Scan for the cell matching the given text and deliver its (x, y) coordinate at center. 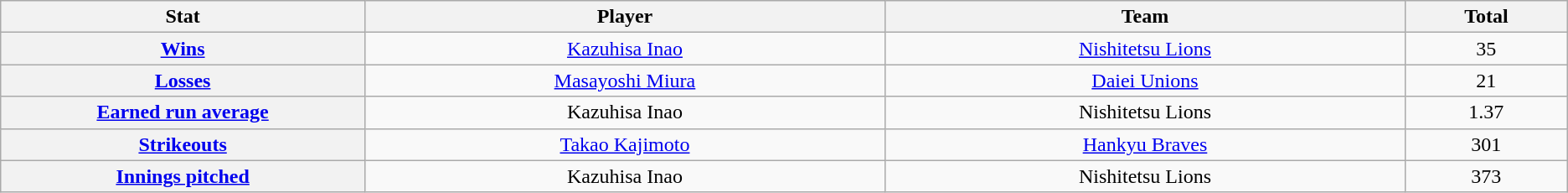
Wins (183, 49)
Total (1486, 17)
Strikeouts (183, 144)
1.37 (1486, 112)
Masayoshi Miura (625, 81)
Daiei Unions (1144, 81)
Stat (183, 17)
Hankyu Braves (1144, 144)
Innings pitched (183, 176)
21 (1486, 81)
Takao Kajimoto (625, 144)
Losses (183, 81)
373 (1486, 176)
Earned run average (183, 112)
301 (1486, 144)
Player (625, 17)
Team (1144, 17)
35 (1486, 49)
